Capture the cell that displays the provided text and extract its [x, y] central coordinate. 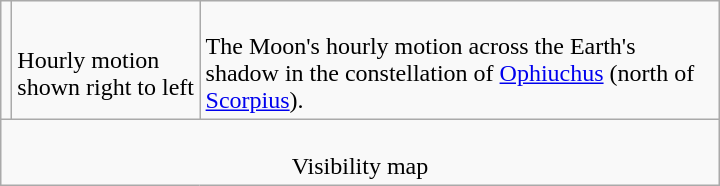
Visibility map [360, 152]
Hourly motion shown right to left [106, 60]
The Moon's hourly motion across the Earth's shadow in the constellation of Ophiuchus (north of Scorpius). [460, 60]
